Find where the given text appears and provide that cell's center as (X, Y) coordinate. 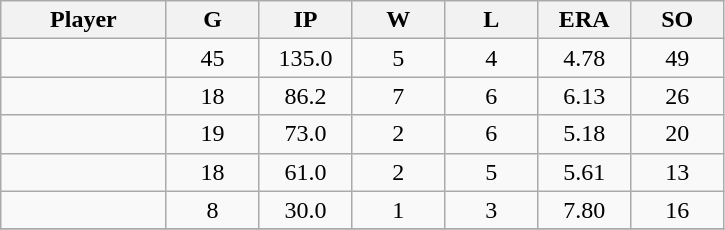
7 (398, 96)
73.0 (306, 134)
61.0 (306, 172)
3 (492, 210)
Player (84, 20)
4.78 (584, 58)
26 (678, 96)
20 (678, 134)
SO (678, 20)
49 (678, 58)
W (398, 20)
L (492, 20)
IP (306, 20)
4 (492, 58)
5.61 (584, 172)
G (212, 20)
16 (678, 210)
6.13 (584, 96)
5.18 (584, 134)
30.0 (306, 210)
ERA (584, 20)
135.0 (306, 58)
8 (212, 210)
1 (398, 210)
13 (678, 172)
45 (212, 58)
19 (212, 134)
7.80 (584, 210)
86.2 (306, 96)
